Search for the cell housing the specified text and yield its [X, Y] center coordinate. 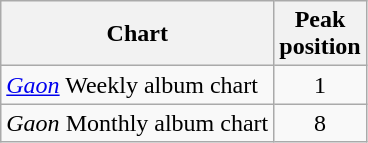
Gaon Weekly album chart [138, 85]
8 [320, 123]
Gaon Monthly album chart [138, 123]
Chart [138, 34]
1 [320, 85]
Peakposition [320, 34]
